Return [X, Y] of the center of cell containing provided text 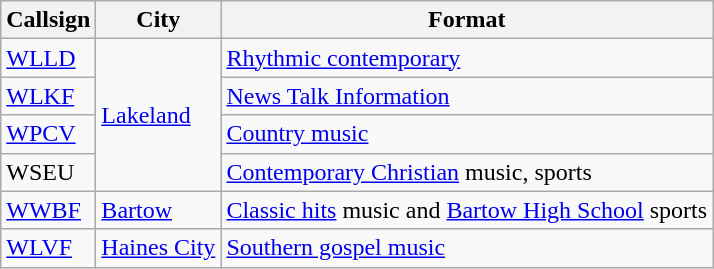
WSEU [48, 172]
WLLD [48, 58]
WLVF [48, 248]
Southern gospel music [467, 248]
Lakeland [158, 115]
Haines City [158, 248]
Format [467, 20]
WPCV [48, 134]
Contemporary Christian music, sports [467, 172]
Classic hits music and Bartow High School sports [467, 210]
WWBF [48, 210]
Bartow [158, 210]
City [158, 20]
Rhythmic contemporary [467, 58]
Callsign [48, 20]
News Talk Information [467, 96]
Country music [467, 134]
WLKF [48, 96]
